Return [x, y] of the center of cell containing provided text 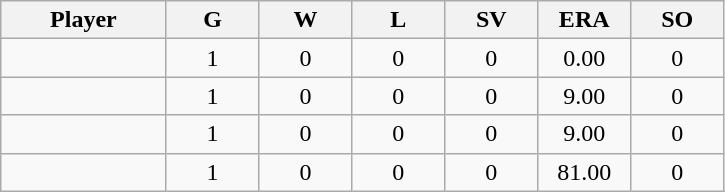
L [398, 20]
Player [84, 20]
SO [678, 20]
W [306, 20]
G [212, 20]
81.00 [584, 172]
ERA [584, 20]
SV [492, 20]
0.00 [584, 58]
